From the cell containing the given text, extract its center point as (X, Y) coordinate. 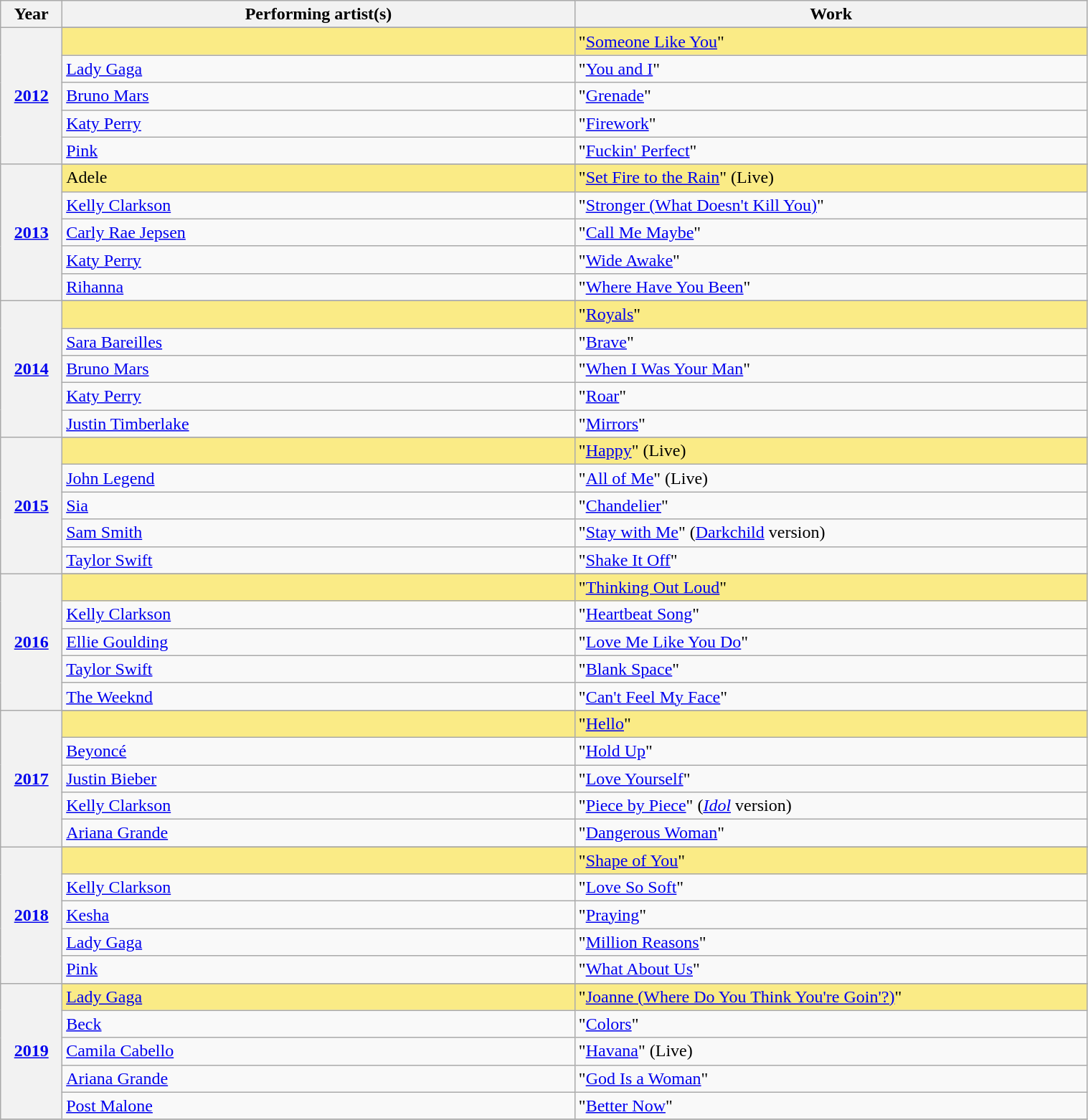
Sia (318, 506)
"Mirrors" (831, 424)
"Set Fire to the Rain" (Live) (831, 178)
"Havana" (Live) (831, 1051)
"Heartbeat Song" (831, 614)
"Where Have You Been" (831, 287)
"Praying" (831, 915)
"Piece by Piece" (Idol version) (831, 806)
Justin Bieber (318, 778)
"Million Reasons" (831, 942)
"Love So Soft" (831, 888)
"God Is a Woman" (831, 1078)
2016 (32, 642)
"Shape of You" (831, 860)
"Grenade" (831, 96)
2015 (32, 506)
Post Malone (318, 1106)
"You and I" (831, 69)
Justin Timberlake (318, 424)
2013 (32, 232)
The Weeknd (318, 696)
"Happy" (Live) (831, 451)
John Legend (318, 478)
Camila Cabello (318, 1051)
Adele (318, 178)
2019 (32, 1051)
Performing artist(s) (318, 14)
2018 (32, 915)
"Shake It Off" (831, 560)
Ellie Goulding (318, 642)
Carly Rae Jepsen (318, 232)
Year (32, 14)
2017 (32, 778)
"Better Now" (831, 1106)
Rihanna (318, 287)
Beck (318, 1024)
"Chandelier" (831, 506)
"Can't Feel My Face" (831, 696)
"Roar" (831, 397)
"Royals" (831, 314)
"Someone Like You" (831, 42)
"Hello" (831, 723)
"Dangerous Woman" (831, 833)
"Firework" (831, 123)
2012 (32, 96)
"All of Me" (Live) (831, 478)
Work (831, 14)
"Hold Up" (831, 751)
"What About Us" (831, 969)
"Stay with Me" (Darkchild version) (831, 533)
"Blank Space" (831, 669)
"Love Yourself" (831, 778)
2014 (32, 369)
"Fuckin' Perfect" (831, 151)
Sara Bareilles (318, 342)
"Joanne (Where Do You Think You're Goin'?)" (831, 997)
"Brave" (831, 342)
"When I Was Your Man" (831, 369)
"Colors" (831, 1024)
Beyoncé (318, 751)
"Stronger (What Doesn't Kill You)" (831, 205)
"Love Me Like You Do" (831, 642)
Kesha (318, 915)
"Thinking Out Loud" (831, 587)
Sam Smith (318, 533)
"Wide Awake" (831, 260)
"Call Me Maybe" (831, 232)
